Determine the (X, Y) coordinate at the center of the cell enclosing the given text.  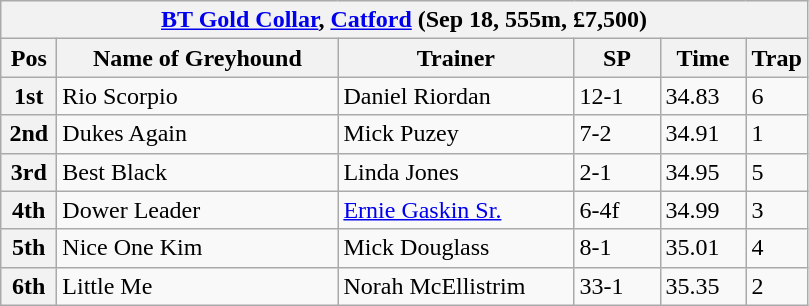
1st (29, 96)
2nd (29, 134)
6 (776, 96)
2 (776, 286)
1 (776, 134)
Nice One Kim (198, 248)
34.91 (703, 134)
4th (29, 210)
Mick Puzey (456, 134)
35.01 (703, 248)
Trap (776, 58)
34.99 (703, 210)
34.83 (703, 96)
6-4f (617, 210)
5th (29, 248)
BT Gold Collar, Catford (Sep 18, 555m, £7,500) (404, 20)
2-1 (617, 172)
Ernie Gaskin Sr. (456, 210)
Mick Douglass (456, 248)
SP (617, 58)
Pos (29, 58)
Linda Jones (456, 172)
Time (703, 58)
Daniel Riordan (456, 96)
Dukes Again (198, 134)
3rd (29, 172)
Name of Greyhound (198, 58)
35.35 (703, 286)
Dower Leader (198, 210)
Best Black (198, 172)
Rio Scorpio (198, 96)
8-1 (617, 248)
6th (29, 286)
Norah McEllistrim (456, 286)
Little Me (198, 286)
34.95 (703, 172)
Trainer (456, 58)
4 (776, 248)
33-1 (617, 286)
7-2 (617, 134)
5 (776, 172)
3 (776, 210)
12-1 (617, 96)
